Pinpoint the cell where the given text exists, returning its [X, Y] midpoint coordinate. 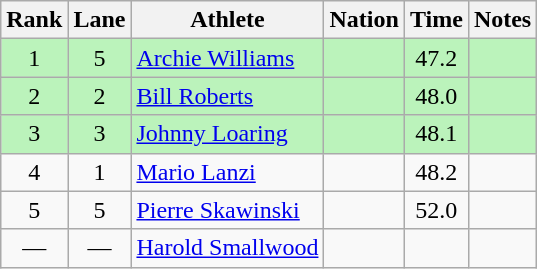
Athlete [228, 20]
Pierre Skawinski [228, 210]
Lane [100, 20]
4 [34, 172]
Notes [502, 20]
47.2 [436, 58]
52.0 [436, 210]
Time [436, 20]
Mario Lanzi [228, 172]
48.2 [436, 172]
Harold Smallwood [228, 248]
Archie Williams [228, 58]
Rank [34, 20]
48.0 [436, 96]
Nation [364, 20]
48.1 [436, 134]
Johnny Loaring [228, 134]
Bill Roberts [228, 96]
